Extract the (X, Y) coordinate from the center of the cell holding the provided text.  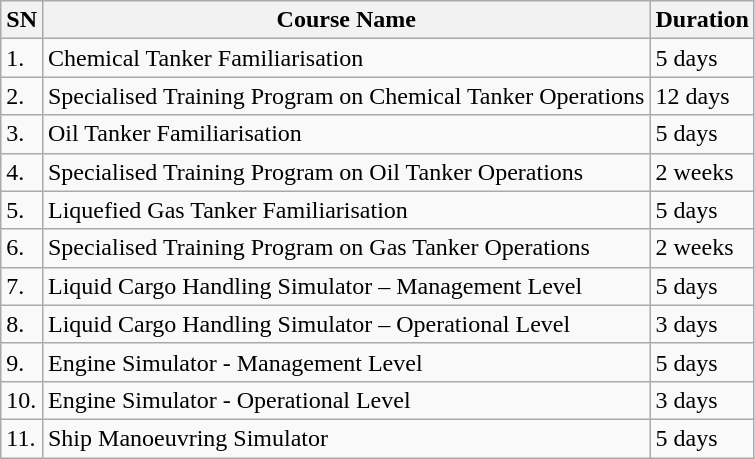
3. (22, 134)
Engine Simulator - Operational Level (346, 400)
12 days (702, 96)
5. (22, 210)
2. (22, 96)
Ship Manoeuvring Simulator (346, 438)
Liquid Cargo Handling Simulator – Operational Level (346, 324)
Chemical Tanker Familiarisation (346, 58)
1. (22, 58)
6. (22, 248)
4. (22, 172)
10. (22, 400)
Liquid Cargo Handling Simulator – Management Level (346, 286)
9. (22, 362)
Oil Tanker Familiarisation (346, 134)
SN (22, 20)
11. (22, 438)
8. (22, 324)
Duration (702, 20)
Specialised Training Program on Oil Tanker Operations (346, 172)
Specialised Training Program on Chemical Tanker Operations (346, 96)
Course Name (346, 20)
7. (22, 286)
Engine Simulator - Management Level (346, 362)
Specialised Training Program on Gas Tanker Operations (346, 248)
Liquefied Gas Tanker Familiarisation (346, 210)
